Pinpoint the cell where the given text exists, returning its [X, Y] midpoint coordinate. 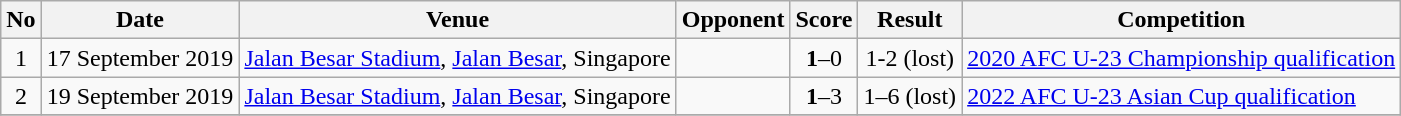
1–0 [824, 58]
1–3 [824, 96]
2020 AFC U-23 Championship qualification [1182, 58]
1–6 (lost) [910, 96]
2 [21, 96]
2022 AFC U-23 Asian Cup qualification [1182, 96]
17 September 2019 [140, 58]
1-2 (lost) [910, 58]
Date [140, 20]
Score [824, 20]
No [21, 20]
19 September 2019 [140, 96]
Result [910, 20]
1 [21, 58]
Venue [458, 20]
Competition [1182, 20]
Opponent [733, 20]
